Locate the cell with the specified text and output its [x, y] center coordinate. 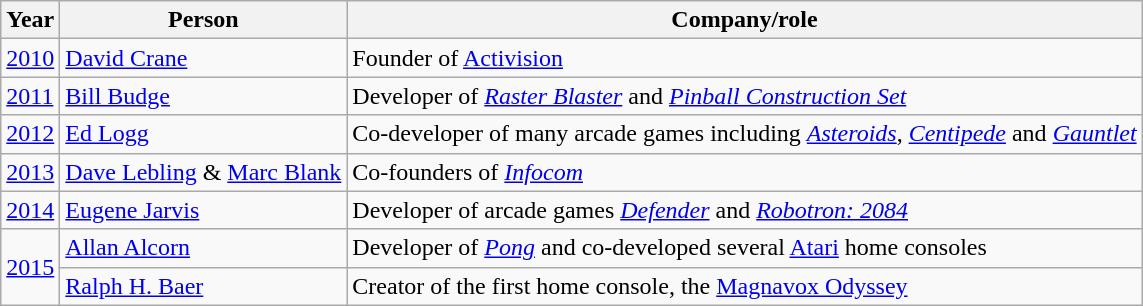
Year [30, 20]
Ralph H. Baer [204, 286]
2010 [30, 58]
Company/role [744, 20]
2012 [30, 134]
Co-developer of many arcade games including Asteroids, Centipede and Gauntlet [744, 134]
Developer of arcade games Defender and Robotron: 2084 [744, 210]
2015 [30, 267]
2011 [30, 96]
Allan Alcorn [204, 248]
Person [204, 20]
Bill Budge [204, 96]
2014 [30, 210]
Eugene Jarvis [204, 210]
Co-founders of Infocom [744, 172]
Creator of the first home console, the Magnavox Odyssey [744, 286]
Founder of Activision [744, 58]
Ed Logg [204, 134]
David Crane [204, 58]
Developer of Raster Blaster and Pinball Construction Set [744, 96]
Developer of Pong and co-developed several Atari home consoles [744, 248]
2013 [30, 172]
Dave Lebling & Marc Blank [204, 172]
